Find where the given text appears and provide that cell's center as (x, y) coordinate. 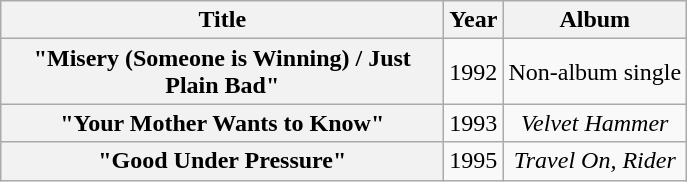
"Your Mother Wants to Know" (222, 123)
1993 (474, 123)
Title (222, 20)
Travel On, Rider (595, 161)
Year (474, 20)
Velvet Hammer (595, 123)
1995 (474, 161)
"Good Under Pressure" (222, 161)
"Misery (Someone is Winning) / Just Plain Bad" (222, 72)
Album (595, 20)
Non-album single (595, 72)
1992 (474, 72)
